Detect which cell encompasses the target text, then output its [x, y] center coordinate. 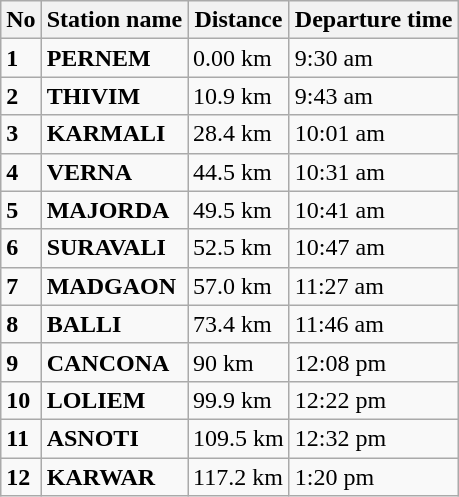
109.5 km [239, 438]
9:30 am [374, 58]
11:46 am [374, 324]
12:08 pm [374, 362]
117.2 km [239, 477]
90 km [239, 362]
BALLI [114, 324]
10 [21, 400]
5 [21, 210]
9:43 am [374, 96]
9 [21, 362]
1 [21, 58]
Departure time [374, 20]
12:32 pm [374, 438]
0.00 km [239, 58]
2 [21, 96]
12:22 pm [374, 400]
99.9 km [239, 400]
10:47 am [374, 248]
Station name [114, 20]
PERNEM [114, 58]
12 [21, 477]
MADGAON [114, 286]
73.4 km [239, 324]
10:31 am [374, 172]
No [21, 20]
4 [21, 172]
1:20 pm [374, 477]
10:41 am [374, 210]
Distance [239, 20]
52.5 km [239, 248]
11 [21, 438]
10.9 km [239, 96]
ASNOTI [114, 438]
THIVIM [114, 96]
3 [21, 134]
VERNA [114, 172]
10:01 am [374, 134]
8 [21, 324]
28.4 km [239, 134]
44.5 km [239, 172]
49.5 km [239, 210]
57.0 km [239, 286]
KARMALI [114, 134]
11:27 am [374, 286]
CANCONA [114, 362]
7 [21, 286]
MAJORDA [114, 210]
SURAVALI [114, 248]
KARWAR [114, 477]
6 [21, 248]
LOLIEM [114, 400]
